Determine the [X, Y] coordinate at the center of the cell enclosing the given text.  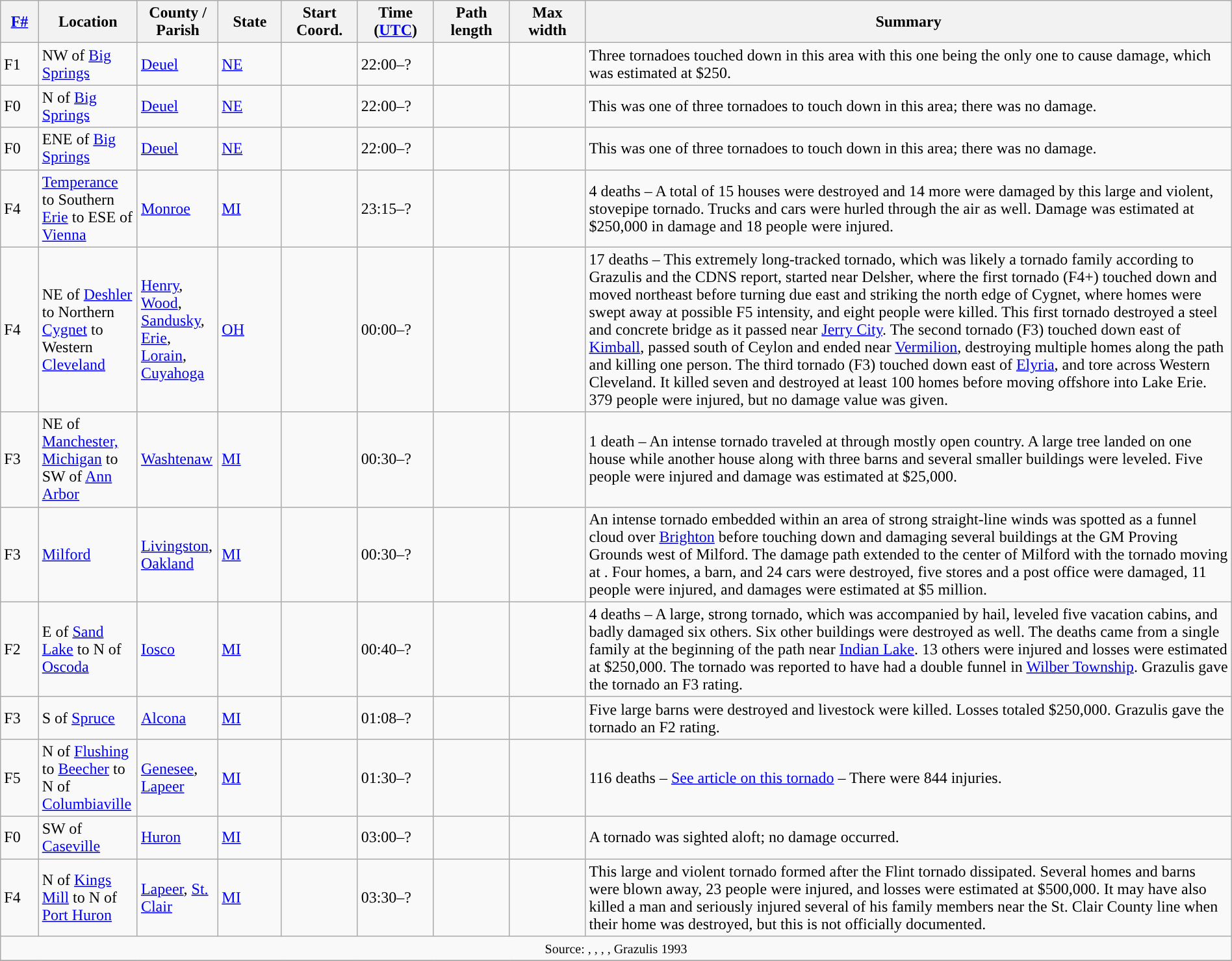
NW of Big Springs [88, 64]
Washtenaw [177, 459]
01:08–? [395, 717]
NE of Deshler to Northern Cygnet to Western Cleveland [88, 329]
Time (UTC) [395, 22]
Temperance to Southern Erie to ESE of Vienna [88, 208]
03:30–? [395, 898]
01:30–? [395, 777]
Genesee, Lapeer [177, 777]
State [250, 22]
Summary [908, 22]
F1 [19, 64]
N of Kings Mill to N of Port Huron [88, 898]
116 deaths – See article on this tornado – There were 844 injuries. [908, 777]
Three tornadoes touched down in this area with this one being the only one to cause damage, which was estimated at $250. [908, 64]
23:15–? [395, 208]
S of Spruce [88, 717]
N of Flushing to Beecher to N of Columbiaville [88, 777]
Milford [88, 554]
SW of Caseville [88, 837]
OH [250, 329]
N of Big Springs [88, 107]
E of Sand Lake to N of Oscoda [88, 649]
00:40–? [395, 649]
Path length [472, 22]
A tornado was sighted aloft; no damage occurred. [908, 837]
Lapeer, St. Clair [177, 898]
Iosco [177, 649]
Alcona [177, 717]
Huron [177, 837]
Location [88, 22]
NE of Manchester, Michigan to SW of Ann Arbor [88, 459]
Start Coord. [320, 22]
F# [19, 22]
F5 [19, 777]
ENE of Big Springs [88, 148]
F2 [19, 649]
Henry, Wood, Sandusky, Erie, Lorain, Cuyahoga [177, 329]
Livingston, Oakland [177, 554]
Five large barns were destroyed and livestock were killed. Losses totaled $250,000. Grazulis gave the tornado an F2 rating. [908, 717]
Monroe [177, 208]
00:00–? [395, 329]
Source: , , , , Grazulis 1993 [616, 949]
Max width [547, 22]
03:00–? [395, 837]
County / Parish [177, 22]
